Identify which cell holds the provided text, then report its [X, Y] central coordinate. 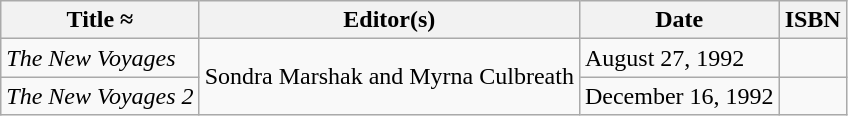
ISBN [812, 20]
Date [679, 20]
August 27, 1992 [679, 58]
Title ≈ [100, 20]
Sondra Marshak and Myrna Culbreath [389, 77]
The New Voyages 2 [100, 96]
Editor(s) [389, 20]
December 16, 1992 [679, 96]
The New Voyages [100, 58]
